Locate the cell with the specified text and output its (x, y) center coordinate. 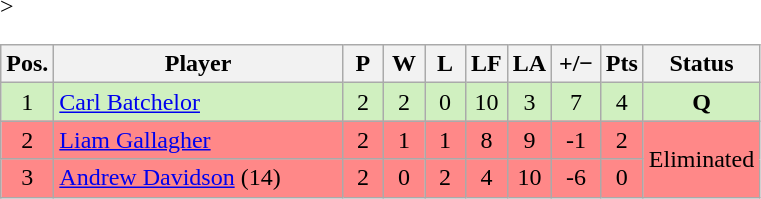
W (404, 64)
8 (487, 140)
7 (576, 102)
-1 (576, 140)
+/− (576, 64)
P (362, 64)
Pos. (28, 64)
Liam Gallagher (198, 140)
Status (701, 64)
Carl Batchelor (198, 102)
Eliminated (701, 159)
L (444, 64)
LF (487, 64)
Q (701, 102)
Andrew Davidson (14) (198, 178)
9 (529, 140)
Pts (622, 64)
-6 (576, 178)
Player (198, 64)
LA (529, 64)
